Return the [X, Y] coordinate for the center point of the cell that contains the specified text.  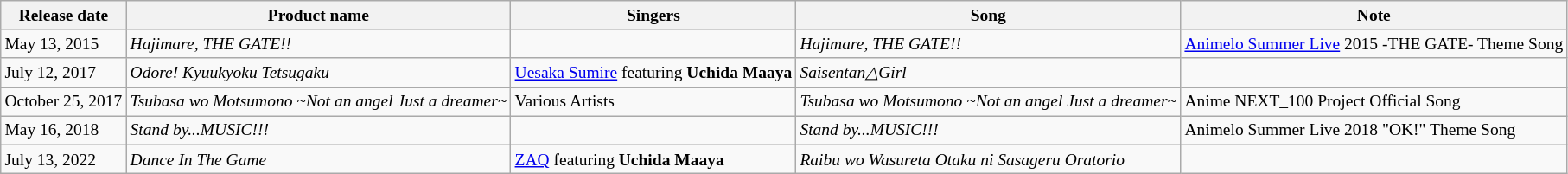
Product name [318, 16]
Various Artists [653, 102]
Anime NEXT_100 Project Official Song [1374, 102]
May 13, 2015 [64, 43]
Singers [653, 16]
Dance In The Game [318, 159]
Note [1374, 16]
July 13, 2022 [64, 159]
July 12, 2017 [64, 73]
May 16, 2018 [64, 130]
Saisentan△Girl [989, 73]
Animelo Summer Live 2018 "OK!" Theme Song [1374, 130]
Raibu wo Wasureta Otaku ni Sasageru Oratorio [989, 159]
October 25, 2017 [64, 102]
Song [989, 16]
Uesaka Sumire featuring Uchida Maaya [653, 73]
ZAQ featuring Uchida Maaya [653, 159]
Release date [64, 16]
Odore! Kyuukyoku Tetsugaku [318, 73]
Animelo Summer Live 2015 -THE GATE- Theme Song [1374, 43]
